Provide the [X, Y] coordinate of the cell's center where the given text is located.  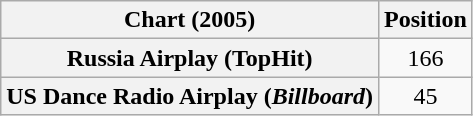
US Dance Radio Airplay (Billboard) [190, 96]
45 [426, 96]
Russia Airplay (TopHit) [190, 58]
166 [426, 58]
Chart (2005) [190, 20]
Position [426, 20]
